Locate the cell with the specified text and output its [x, y] center coordinate. 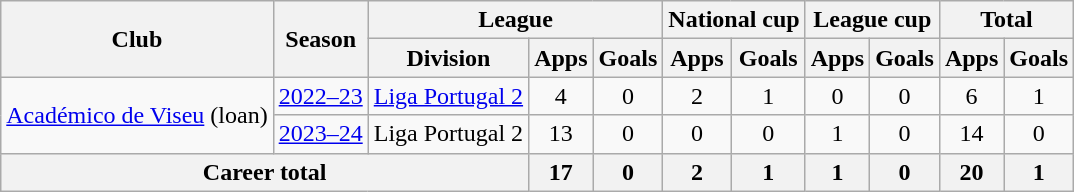
National cup [734, 20]
League [516, 20]
17 [561, 172]
4 [561, 96]
Division [448, 58]
6 [971, 96]
2023–24 [320, 134]
Total [1006, 20]
20 [971, 172]
2022–23 [320, 96]
League cup [872, 20]
Académico de Viseu (loan) [137, 115]
Season [320, 39]
14 [971, 134]
13 [561, 134]
Career total [265, 172]
Club [137, 39]
